Output the [x, y] coordinate of the center of the cell containing the given text.  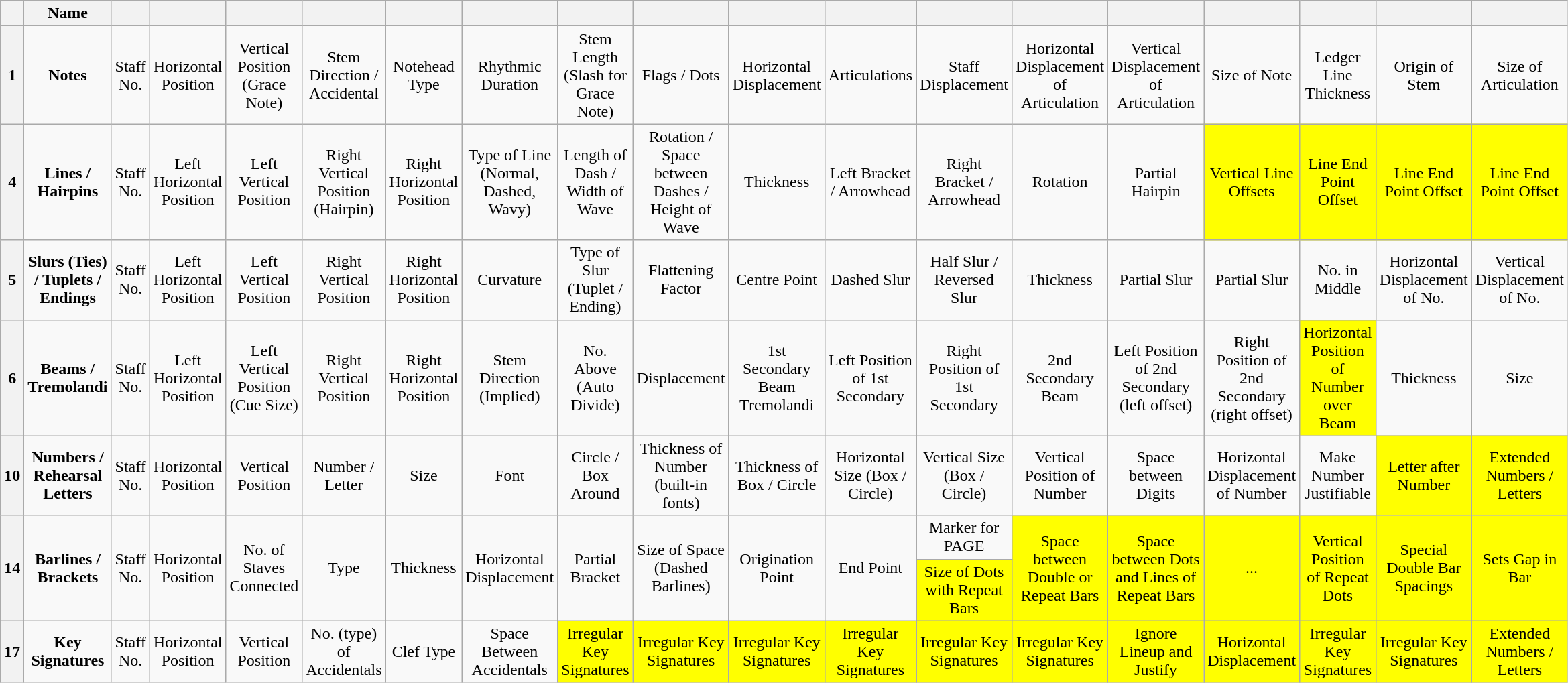
Key Signatures [68, 651]
No. (type) of Accidentals [344, 651]
Vertical Displacement of Articulation [1156, 75]
Ignore Lineup and Justify [1156, 651]
Flags / Dots [681, 75]
Notes [68, 75]
Space between Dots and Lines of Repeat Bars [1156, 568]
Vertical Position of Repeat Dots [1338, 568]
Vertical Position (Grace Note) [264, 75]
Slurs (Ties) / Tuplets / Endings [68, 280]
Stem Direction / Accidental [344, 75]
Thickness of Box / Circle [776, 476]
10 [12, 476]
Centre Point [776, 280]
Right Position of 1st Secondary [964, 378]
Size of Space (Dashed Barlines) [681, 568]
6 [12, 378]
Type of Slur (Tuplet / Ending) [595, 280]
5 [12, 280]
Left Vertical Position (Cue Size) [264, 378]
Beams / Tremolandi [68, 378]
Font [509, 476]
Barlines / Brackets [68, 568]
No. of Staves Connected [264, 568]
End Point [870, 568]
No. in Middle [1338, 280]
Horizontal Displacement of Articulation [1061, 75]
Type of Line (Normal, Dashed, Wavy) [509, 182]
14 [12, 568]
Rotation [1061, 182]
... [1252, 568]
Left Position of 1st Secondary [870, 378]
Vertical Line Offsets [1252, 182]
No. Above (Auto Divide) [595, 378]
Name [68, 13]
2nd Secondary Beam [1061, 378]
Marker for PAGE [964, 538]
17 [12, 651]
Displacement [681, 378]
Letter after Number [1424, 476]
Type [344, 568]
Stem Length (Slash for Grace Note) [595, 75]
Sets Gap in Bar [1519, 568]
Lines / Hairpins [68, 182]
Horizontal Displacement of No. [1424, 280]
1 [12, 75]
Right Bracket / Arrowhead [964, 182]
Dashed Slur [870, 280]
Origination Point [776, 568]
Space between Digits [1156, 476]
1st Secondary Beam Tremolandi [776, 378]
Staff Displacement [964, 75]
Right Position of 2nd Secondary (right offset) [1252, 378]
Vertical Displacement of No. [1519, 280]
Articulations [870, 75]
Size of Note [1252, 75]
Flattening Factor [681, 280]
Clef Type [424, 651]
Horizontal Size (Box / Circle) [870, 476]
Rotation / Space between Dashes / Height of Wave [681, 182]
Horizontal Position of Number over Beam [1338, 378]
Thickness of Number (built-in fonts) [681, 476]
Length of Dash / Width of Wave [595, 182]
Horizontal Displacement of Number [1252, 476]
Rhythmic Duration [509, 75]
Curvature [509, 280]
Vertical Position of Number [1061, 476]
Size of Dots with Repeat Bars [964, 590]
Partial Bracket [595, 568]
Origin of Stem [1424, 75]
Make Number Justifiable [1338, 476]
Vertical Size (Box / Circle) [964, 476]
Left Bracket / Arrowhead [870, 182]
Special Double Bar Spacings [1424, 568]
Space between Double or Repeat Bars [1061, 568]
Notehead Type [424, 75]
Circle / Box Around [595, 476]
Numbers / Rehearsal Letters [68, 476]
Ledger Line Thickness [1338, 75]
Right Vertical Position (Hairpin) [344, 182]
4 [12, 182]
Partial Hairpin [1156, 182]
Left Position of 2nd Secondary (left offset) [1156, 378]
Stem Direction (Implied) [509, 378]
Space Between Accidentals [509, 651]
Number / Letter [344, 476]
Size of Articulation [1519, 75]
Half Slur / Reversed Slur [964, 280]
